Return the (X, Y) coordinate for the center point of the cell that contains the specified text.  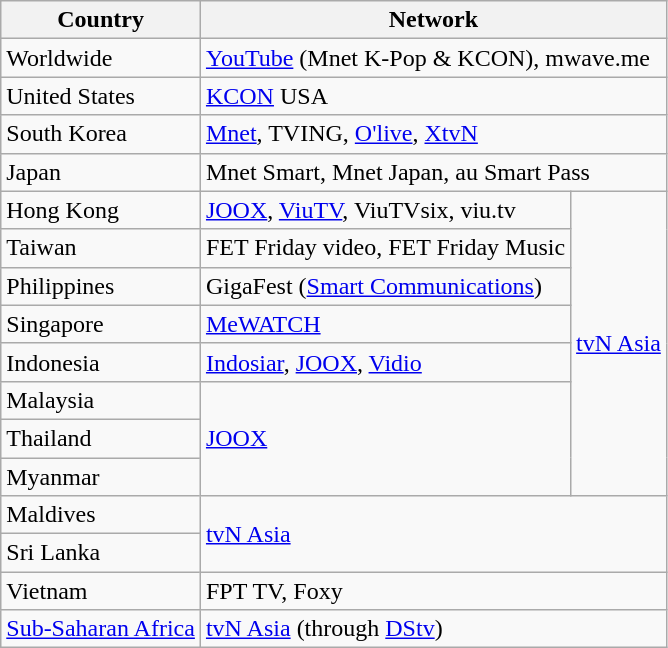
Philippines (101, 286)
Japan (101, 172)
FPT TV, Foxy (433, 591)
KCON USA (433, 96)
Myanmar (101, 477)
Vietnam (101, 591)
Sub-Saharan Africa (101, 629)
Country (101, 20)
Indonesia (101, 362)
Taiwan (101, 248)
Singapore (101, 324)
JOOX (385, 438)
tvN Asia (through DStv) (433, 629)
Mnet, TVING, O'live, XtvN (433, 134)
MeWATCH (385, 324)
Maldives (101, 515)
YouTube (Mnet K-Pop & KCON), mwave.me (433, 58)
GigaFest (Smart Communications) (385, 286)
Mnet Smart, Mnet Japan, au Smart Pass (433, 172)
South Korea (101, 134)
Malaysia (101, 400)
Indosiar, JOOX, Vidio (385, 362)
Thailand (101, 438)
JOOX, ViuTV, ViuTVsix, viu.tv (385, 210)
Network (433, 20)
United States (101, 96)
Worldwide (101, 58)
FET Friday video, FET Friday Music (385, 248)
Sri Lanka (101, 553)
Hong Kong (101, 210)
